Scan for the cell matching the given text and deliver its (X, Y) coordinate at center. 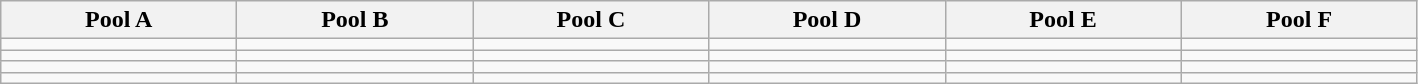
Pool F (1299, 20)
Pool C (591, 20)
Pool B (355, 20)
Pool D (827, 20)
Pool A (119, 20)
Pool E (1063, 20)
